Pinpoint the cell where the given text exists, returning its [x, y] midpoint coordinate. 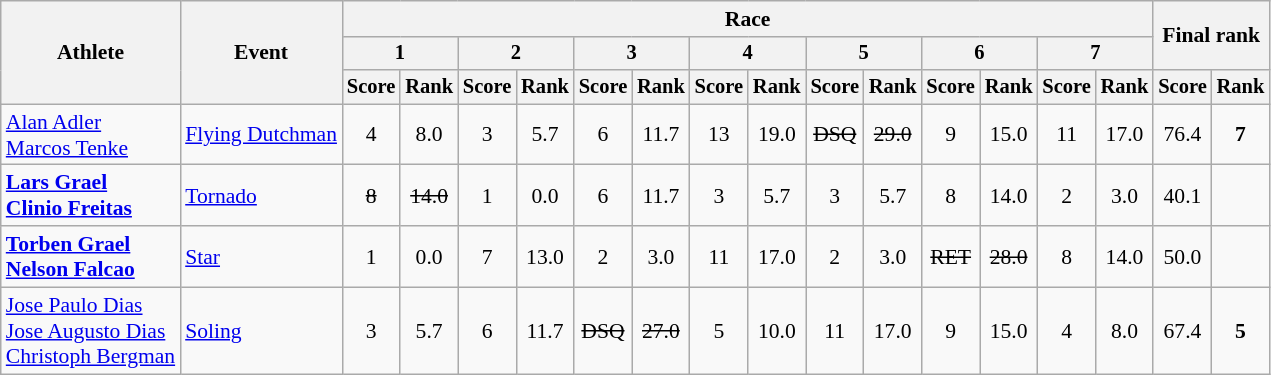
28.0 [1009, 256]
76.4 [1182, 134]
Star [261, 256]
Jose Paulo DiasJose Augusto DiasChristoph Bergman [90, 332]
10.0 [777, 332]
Event [261, 52]
Final rank [1211, 36]
19.0 [777, 134]
RET [950, 256]
13 [719, 134]
Soling [261, 332]
67.4 [1182, 332]
40.1 [1182, 196]
Flying Dutchman [261, 134]
Tornado [261, 196]
Alan AdlerMarcos Tenke [90, 134]
13.0 [545, 256]
Lars GraelClinio Freitas [90, 196]
27.0 [661, 332]
Athlete [90, 52]
29.0 [893, 134]
Torben GraelNelson Falcao [90, 256]
50.0 [1182, 256]
Race [748, 19]
